Identify which cell holds the provided text, then report its [x, y] central coordinate. 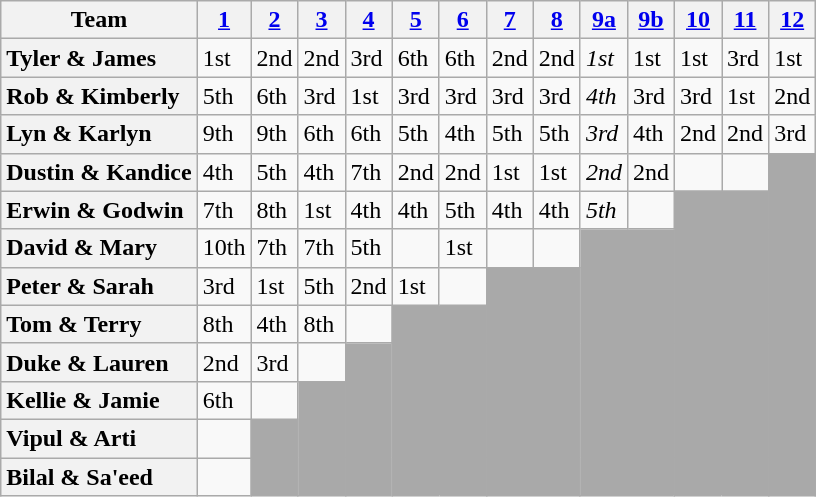
Team [99, 20]
Lyn & Karlyn [99, 134]
Erwin & Godwin [99, 210]
Bilal & Sa'eed [99, 477]
Kellie & Jamie [99, 400]
11 [746, 20]
12 [792, 20]
9a [604, 20]
8 [556, 20]
David & Mary [99, 248]
Tyler & James [99, 58]
9b [650, 20]
Tom & Terry [99, 324]
4 [368, 20]
6 [462, 20]
Dustin & Kandice [99, 172]
5 [416, 20]
10th [224, 248]
Vipul & Arti [99, 438]
Rob & Kimberly [99, 96]
7 [510, 20]
Duke & Lauren [99, 362]
10 [698, 20]
Peter & Sarah [99, 286]
3 [322, 20]
1 [224, 20]
2 [274, 20]
